Provide the (x, y) coordinate of the cell's center where the given text is located.  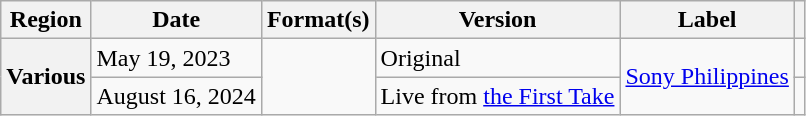
Live from the First Take (498, 96)
Label (707, 20)
Various (46, 77)
Sony Philippines (707, 77)
Original (498, 58)
Format(s) (318, 20)
August 16, 2024 (176, 96)
Region (46, 20)
Version (498, 20)
May 19, 2023 (176, 58)
Date (176, 20)
